Detect which cell encompasses the target text, then output its [X, Y] center coordinate. 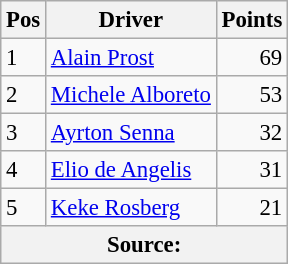
31 [252, 170]
Points [252, 20]
32 [252, 133]
69 [252, 58]
3 [24, 133]
2 [24, 95]
4 [24, 170]
53 [252, 95]
Keke Rosberg [132, 208]
21 [252, 208]
Pos [24, 20]
Alain Prost [132, 58]
Source: [144, 245]
5 [24, 208]
Michele Alboreto [132, 95]
Driver [132, 20]
Ayrton Senna [132, 133]
1 [24, 58]
Elio de Angelis [132, 170]
